Search for the cell housing the specified text and yield its [X, Y] center coordinate. 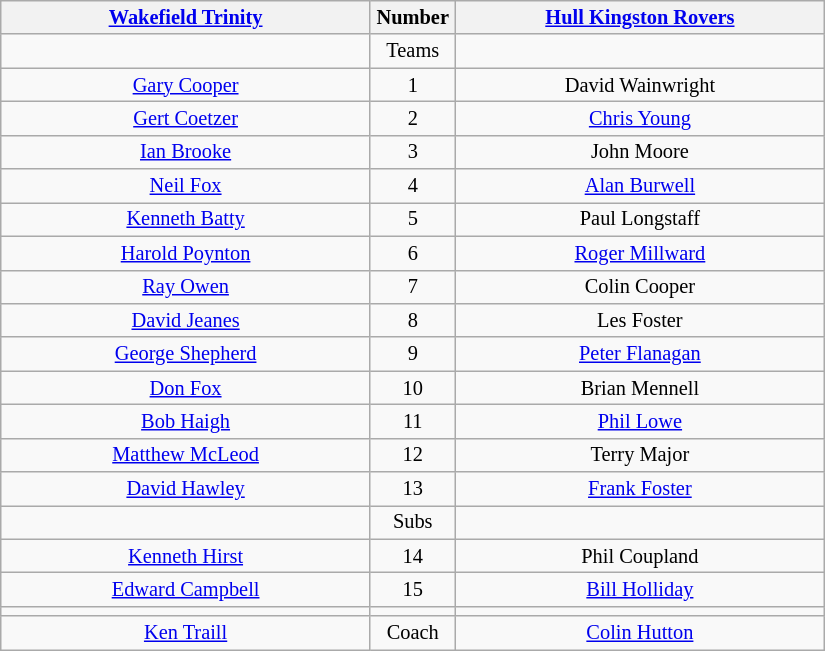
Harold Poynton [186, 253]
Brian Mennell [640, 388]
Neil Fox [186, 186]
Number [412, 17]
Bob Haigh [186, 421]
Don Fox [186, 388]
3 [412, 152]
5 [412, 219]
10 [412, 388]
15 [412, 589]
Kenneth Hirst [186, 556]
Phil Lowe [640, 421]
Bill Holliday [640, 589]
Ken Traill [186, 633]
11 [412, 421]
John Moore [640, 152]
1 [412, 85]
12 [412, 455]
David Hawley [186, 489]
Ian Brooke [186, 152]
Gary Cooper [186, 85]
Frank Foster [640, 489]
Hull Kingston Rovers [640, 17]
Wakefield Trinity [186, 17]
Terry Major [640, 455]
David Wainwright [640, 85]
Teams [412, 51]
Phil Coupland [640, 556]
Paul Longstaff [640, 219]
Subs [412, 522]
Alan Burwell [640, 186]
Chris Young [640, 118]
9 [412, 354]
6 [412, 253]
Colin Cooper [640, 287]
George Shepherd [186, 354]
7 [412, 287]
Roger Millward [640, 253]
13 [412, 489]
4 [412, 186]
Edward Campbell [186, 589]
Coach [412, 633]
Les Foster [640, 320]
8 [412, 320]
Gert Coetzer [186, 118]
David Jeanes [186, 320]
Peter Flanagan [640, 354]
2 [412, 118]
14 [412, 556]
Kenneth Batty [186, 219]
Colin Hutton [640, 633]
Matthew McLeod [186, 455]
Ray Owen [186, 287]
